Extract the (x, y) coordinate from the center of the cell holding the provided text.  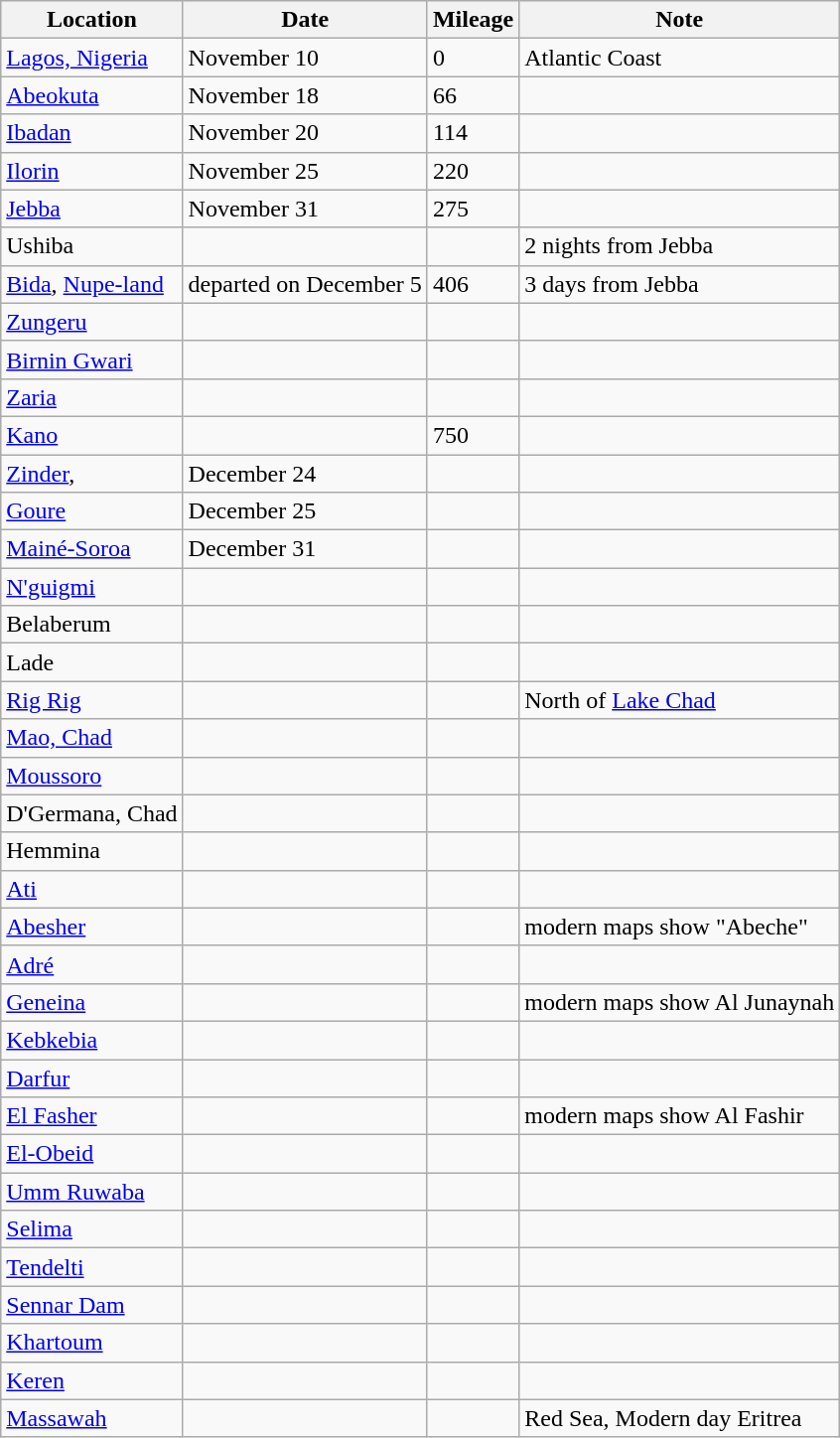
Adré (91, 964)
0 (473, 58)
November 10 (305, 58)
2 nights from Jebba (679, 246)
Keren (91, 1380)
December 31 (305, 549)
Ati (91, 889)
Kebkebia (91, 1040)
Abeokuta (91, 95)
November 18 (305, 95)
Kano (91, 435)
November 20 (305, 133)
Birnin Gwari (91, 359)
modern maps show Al Fashir (679, 1116)
Massawah (91, 1418)
November 25 (305, 171)
114 (473, 133)
Jebba (91, 209)
275 (473, 209)
66 (473, 95)
Atlantic Coast (679, 58)
Location (91, 20)
220 (473, 171)
departed on December 5 (305, 284)
El-Obeid (91, 1154)
Lagos, Nigeria (91, 58)
December 24 (305, 474)
N'guigmi (91, 587)
750 (473, 435)
Ibadan (91, 133)
Zaria (91, 397)
Bida, Nupe-land (91, 284)
modern maps show Al Junaynah (679, 1002)
Abesher (91, 927)
Moussoro (91, 776)
3 days from Jebba (679, 284)
Lade (91, 662)
Tendelti (91, 1267)
406 (473, 284)
Rig Rig (91, 700)
Belaberum (91, 625)
El Fasher (91, 1116)
Mainé-Soroa (91, 549)
Mao, Chad (91, 738)
Date (305, 20)
Umm Ruwaba (91, 1192)
Ushiba (91, 246)
D'Germana, Chad (91, 813)
Ilorin (91, 171)
Mileage (473, 20)
November 31 (305, 209)
Note (679, 20)
Red Sea, Modern day Eritrea (679, 1418)
Sennar Dam (91, 1305)
Hemmina (91, 851)
December 25 (305, 511)
Goure (91, 511)
Geneina (91, 1002)
North of Lake Chad (679, 700)
modern maps show "Abeche" (679, 927)
Khartoum (91, 1343)
Selima (91, 1229)
Zinder, (91, 474)
Zungeru (91, 322)
Darfur (91, 1078)
